Find where the given text appears and provide that cell's center as [x, y] coordinate. 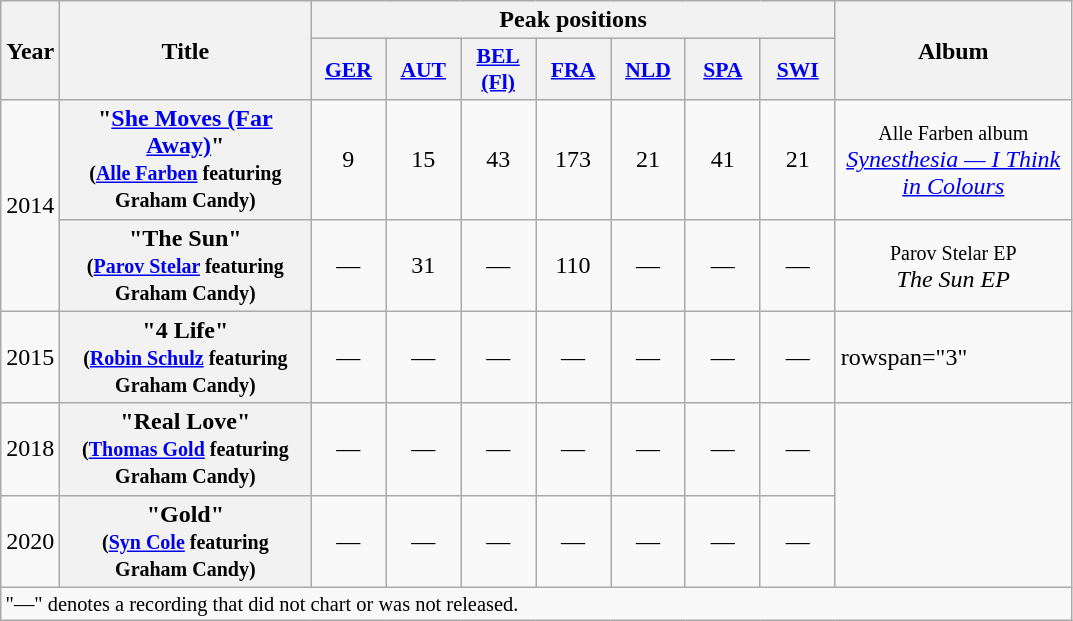
"—" denotes a recording that did not chart or was not released. [536, 604]
2015 [30, 357]
"The Sun"(Parov Stelar featuring Graham Candy) [186, 265]
Album [953, 50]
"She Moves (Far Away)"(Alle Farben featuring Graham Candy) [186, 160]
AUT [424, 70]
2018 [30, 449]
NLD [648, 70]
2014 [30, 206]
SPA [722, 70]
Alle Farben albumSynesthesia — I Think in Colours [953, 160]
Title [186, 50]
"Real Love" (Thomas Gold featuring Graham Candy) [186, 449]
41 [722, 160]
SWI [798, 70]
110 [574, 265]
Parov Stelar EPThe Sun EP [953, 265]
15 [424, 160]
FRA [574, 70]
43 [498, 160]
2020 [30, 541]
Year [30, 50]
GER [348, 70]
173 [574, 160]
BEL (Fl) [498, 70]
rowspan="3" [953, 357]
9 [348, 160]
"Gold" (Syn Cole featuring Graham Candy) [186, 541]
Peak positions [573, 20]
"4 Life"(Robin Schulz featuring Graham Candy) [186, 357]
31 [424, 265]
